Extract the (x, y) coordinate from the center of the cell holding the provided text.  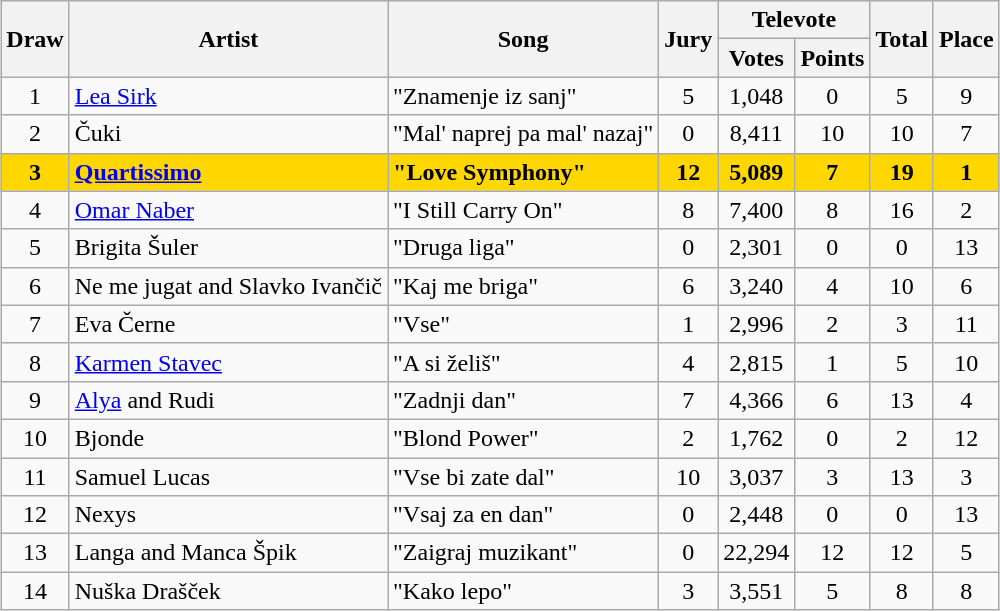
Televote (794, 20)
Artist (228, 39)
"Zadnji dan" (524, 400)
Samuel Lucas (228, 477)
1,048 (756, 96)
Brigita Šuler (228, 248)
"Mal' naprej pa mal' nazaj" (524, 134)
Quartissimo (228, 172)
"Blond Power" (524, 438)
Song (524, 39)
Langa and Manca Špik (228, 553)
Ne me jugat and Slavko Ivančič (228, 286)
Bjonde (228, 438)
14 (35, 591)
Nuška Drašček (228, 591)
Alya and Rudi (228, 400)
"Kako lepo" (524, 591)
"Vsaj za en dan" (524, 515)
Place (966, 39)
2,448 (756, 515)
Votes (756, 58)
Eva Černe (228, 324)
Points (832, 58)
2,815 (756, 362)
"Znamenje iz sanj" (524, 96)
Jury (688, 39)
19 (902, 172)
Draw (35, 39)
Čuki (228, 134)
3,240 (756, 286)
"Kaj me briga" (524, 286)
"A si želiš" (524, 362)
Karmen Stavec (228, 362)
5,089 (756, 172)
3,037 (756, 477)
"Druga liga" (524, 248)
2,301 (756, 248)
1,762 (756, 438)
"Zaigraj muzikant" (524, 553)
"Vse bi zate dal" (524, 477)
8,411 (756, 134)
22,294 (756, 553)
3,551 (756, 591)
Total (902, 39)
4,366 (756, 400)
"I Still Carry On" (524, 210)
"Vse" (524, 324)
Nexys (228, 515)
Omar Naber (228, 210)
"Love Symphony" (524, 172)
7,400 (756, 210)
2,996 (756, 324)
16 (902, 210)
Lea Sirk (228, 96)
